Output the (X, Y) coordinate of the center of the cell containing the given text.  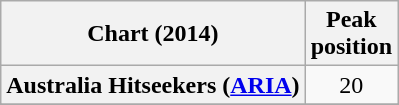
Australia Hitseekers (ARIA) (153, 85)
20 (351, 85)
Peak position (351, 34)
Chart (2014) (153, 34)
